Determine the (X, Y) coordinate at the center of the cell enclosing the given text.  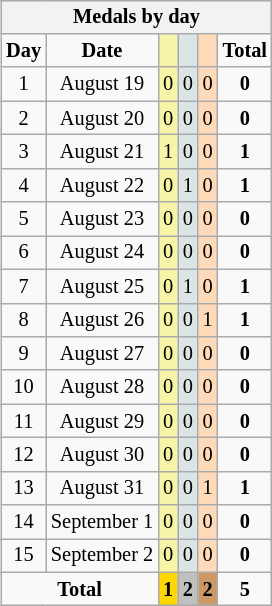
September 2 (102, 556)
Date (102, 51)
August 21 (102, 152)
August 31 (102, 488)
15 (24, 556)
August 27 (102, 354)
9 (24, 354)
September 1 (102, 522)
August 25 (102, 286)
11 (24, 421)
13 (24, 488)
12 (24, 455)
August 28 (102, 387)
August 24 (102, 253)
August 29 (102, 421)
August 20 (102, 118)
7 (24, 286)
6 (24, 253)
August 23 (102, 219)
14 (24, 522)
August 26 (102, 320)
August 19 (102, 84)
8 (24, 320)
Day (24, 51)
4 (24, 185)
August 22 (102, 185)
10 (24, 387)
Medals by day (136, 17)
August 30 (102, 455)
3 (24, 152)
